Scan for the cell matching the given text and deliver its (x, y) coordinate at center. 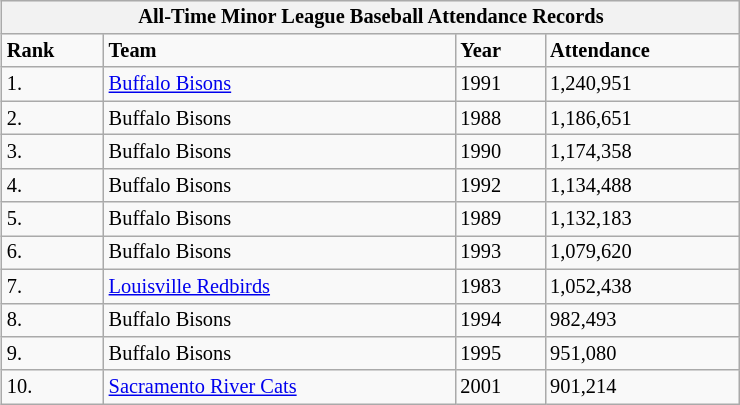
901,214 (642, 387)
1. (53, 84)
2. (53, 118)
1993 (500, 253)
1994 (500, 320)
Louisville Redbirds (280, 286)
1,134,488 (642, 185)
3. (53, 152)
1,079,620 (642, 253)
4. (53, 185)
Year (500, 51)
Sacramento River Cats (280, 387)
1,052,438 (642, 286)
8. (53, 320)
6. (53, 253)
1991 (500, 84)
1995 (500, 354)
1990 (500, 152)
2001 (500, 387)
Team (280, 51)
Attendance (642, 51)
951,080 (642, 354)
7. (53, 286)
1,174,358 (642, 152)
10. (53, 387)
9. (53, 354)
All-Time Minor League Baseball Attendance Records (371, 17)
5. (53, 219)
1989 (500, 219)
1,240,951 (642, 84)
1,132,183 (642, 219)
1992 (500, 185)
1988 (500, 118)
Rank (53, 51)
982,493 (642, 320)
1983 (500, 286)
1,186,651 (642, 118)
